Search for the cell housing the specified text and yield its (X, Y) center coordinate. 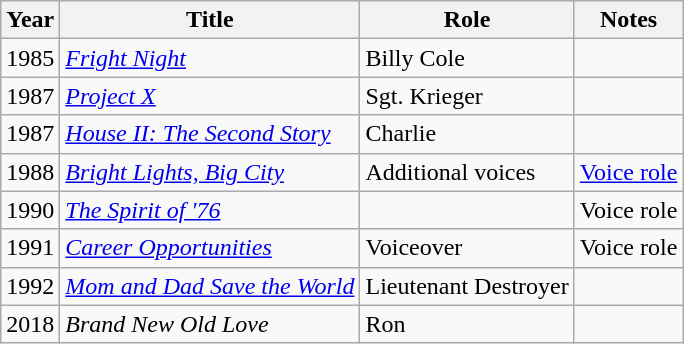
Fright Night (210, 58)
Title (210, 20)
Project X (210, 96)
Year (30, 20)
Billy Cole (467, 58)
1985 (30, 58)
Voiceover (467, 248)
1991 (30, 248)
Lieutenant Destroyer (467, 286)
2018 (30, 324)
The Spirit of '76 (210, 210)
Role (467, 20)
Sgt. Krieger (467, 96)
Career Opportunities (210, 248)
Ron (467, 324)
1992 (30, 286)
Bright Lights, Big City (210, 172)
Mom and Dad Save the World (210, 286)
Brand New Old Love (210, 324)
Notes (628, 20)
1988 (30, 172)
1990 (30, 210)
Charlie (467, 134)
Additional voices (467, 172)
House II: The Second Story (210, 134)
